Pinpoint the cell where the given text exists, returning its [x, y] midpoint coordinate. 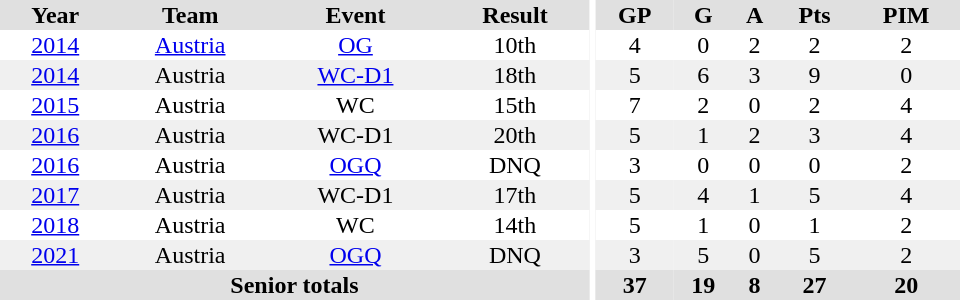
20th [515, 135]
2017 [55, 195]
19 [703, 285]
6 [703, 75]
GP [634, 15]
37 [634, 285]
2018 [55, 225]
15th [515, 105]
PIM [906, 15]
14th [515, 225]
20 [906, 285]
G [703, 15]
OG [356, 45]
Year [55, 15]
7 [634, 105]
2021 [55, 255]
Team [190, 15]
8 [755, 285]
9 [815, 75]
Pts [815, 15]
17th [515, 195]
Senior totals [294, 285]
18th [515, 75]
2015 [55, 105]
27 [815, 285]
Result [515, 15]
10th [515, 45]
Event [356, 15]
A [755, 15]
